Capture the cell that displays the provided text and extract its [X, Y] central coordinate. 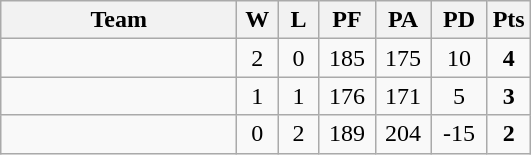
-15 [459, 134]
W [258, 20]
176 [347, 96]
4 [508, 58]
PD [459, 20]
3 [508, 96]
L [298, 20]
204 [403, 134]
PA [403, 20]
Pts [508, 20]
189 [347, 134]
PF [347, 20]
185 [347, 58]
10 [459, 58]
171 [403, 96]
175 [403, 58]
Team [119, 20]
5 [459, 96]
